Search for the cell housing the specified text and yield its (X, Y) center coordinate. 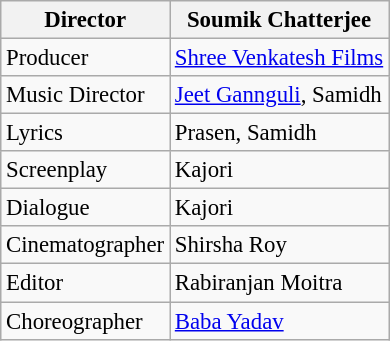
Prasen, Samidh (280, 133)
Dialogue (86, 208)
Screenplay (86, 170)
Music Director (86, 95)
Director (86, 20)
Choreographer (86, 321)
Lyrics (86, 133)
Producer (86, 58)
Soumik Chatterjee (280, 20)
Jeet Gannguli, Samidh (280, 95)
Cinematographer (86, 245)
Rabiranjan Moitra (280, 283)
Shirsha Roy (280, 245)
Editor (86, 283)
Shree Venkatesh Films (280, 58)
Baba Yadav (280, 321)
